Find where the given text appears and provide that cell's center as (X, Y) coordinate. 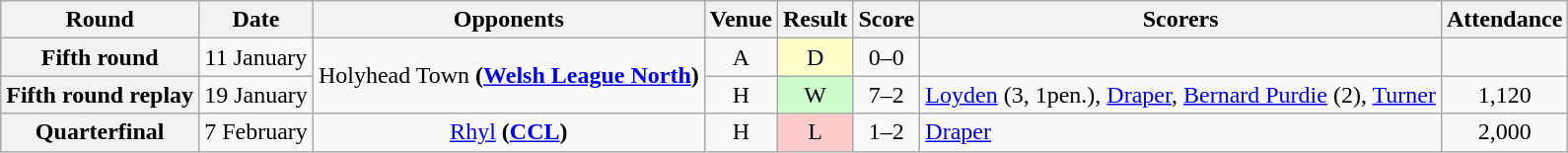
Fifth round (101, 57)
2,000 (1504, 132)
11 January (256, 57)
Rhyl (CCL) (509, 132)
Round (101, 20)
19 January (256, 95)
Holyhead Town (Welsh League North) (509, 76)
1,120 (1504, 95)
Date (256, 20)
W (815, 95)
0–0 (887, 57)
Score (887, 20)
Venue (741, 20)
7 February (256, 132)
Draper (1181, 132)
Quarterfinal (101, 132)
Result (815, 20)
7–2 (887, 95)
1–2 (887, 132)
L (815, 132)
D (815, 57)
Attendance (1504, 20)
Fifth round replay (101, 95)
Scorers (1181, 20)
A (741, 57)
Opponents (509, 20)
Loyden (3, 1pen.), Draper, Bernard Purdie (2), Turner (1181, 95)
